Find where the given text appears and provide that cell's center as [X, Y] coordinate. 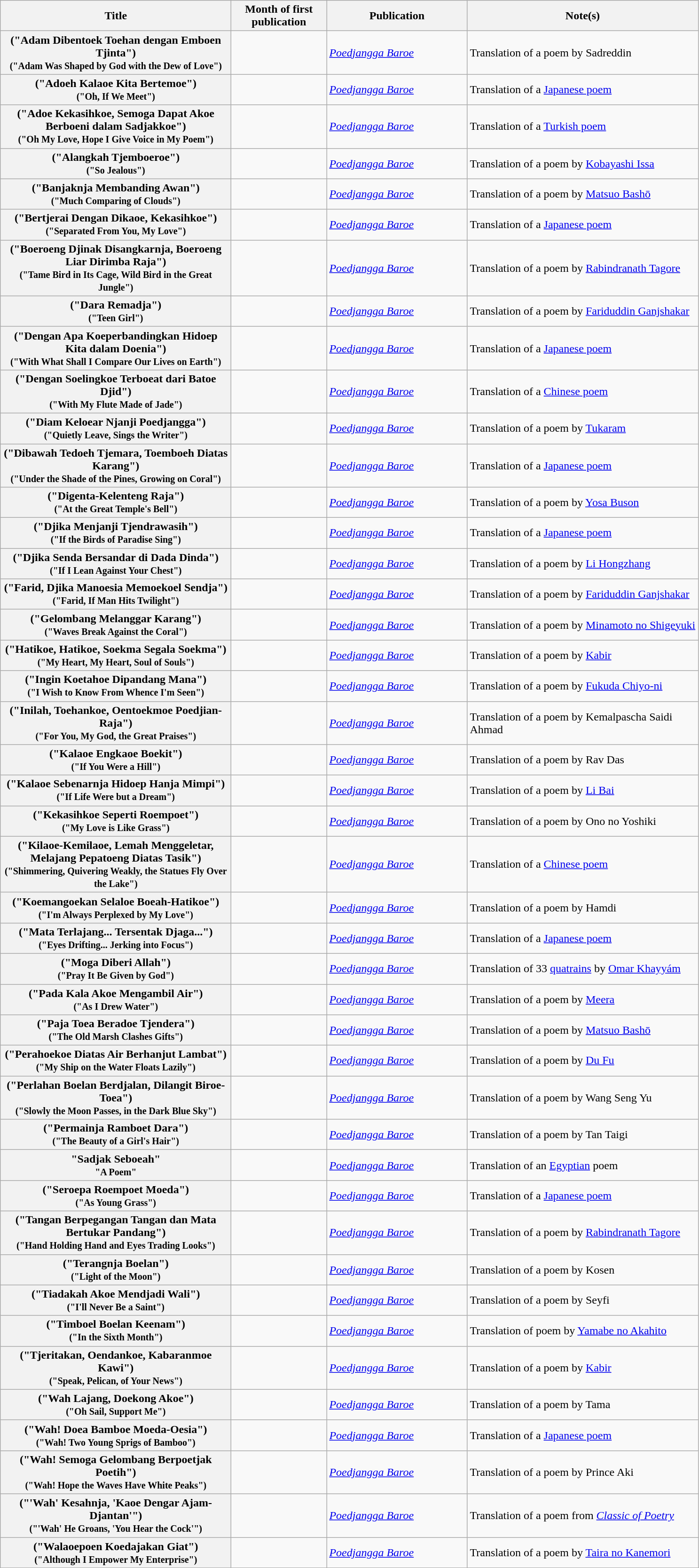
Translation of a poem by Rav Das [583, 760]
("Inilah, Toehankoe, Oentoekmoe Poedjian-Raja")("For You, My God, the Great Praises") [116, 723]
("Perlahan Boelan Berdjalan, Dilangit Biroe-Toea")("Slowly the Moon Passes, in the Dark Blue Sky") [116, 1098]
("Adoeh Kalaoe Kita Bertemoe")("Oh, If We Meet") [116, 89]
("Dara Remadja")("Teen Girl") [116, 311]
("Boeroeng Djinak Disangkarnja, Boeroeng Liar Dirimba Raja")("Tame Bird in Its Cage, Wild Bird in the Great Jungle") [116, 268]
Translation of a poem by Minamoto no Shigeyuki [583, 625]
("'Wah' Kesahnja, 'Kaoe Dengar Ajam-Djantan'")("'Wah' He Groans, 'You Hear the Cock'") [116, 1515]
("Terangnja Boelan")("Light of the Moon") [116, 1270]
("Kalaoe Sebenarnja Hidoep Hanja Mimpi")("If Life Were but a Dream") [116, 790]
Translation of a poem by Li Hongzhang [583, 563]
("Tiadakah Akoe Mendjadi Wali")("I'll Never Be a Saint") [116, 1300]
("Ingin Koetahoe Dipandang Mana")("I Wish to Know From Whence I'm Seen") [116, 686]
("Djika Senda Bersandar di Dada Dinda")("If I Lean Against Your Chest") [116, 563]
("Seroepa Roempoet Moeda")("As Young Grass") [116, 1196]
("Walaoepoen Koedajakan Giat")("Although I Empower My Enterprise") [116, 1552]
("Adoe Kekasihkoe, Semoga Dapat Akoe Berboeni dalam Sadjakkoe")("Oh My Love, Hope I Give Voice in My Poem") [116, 127]
Translation of a poem by Wang Seng Yu [583, 1098]
("Bertjerai Dengan Dikaoe, Kekasihkoe")("Separated From You, My Love") [116, 225]
Month of first publication [279, 16]
Translation of a poem by Fukuda Chiyo-ni [583, 686]
("Banjaknja Membanding Awan")("Much Comparing of Clouds") [116, 194]
("Pada Kala Akoe Mengambil Air")("As I Drew Water") [116, 999]
("Dengan Soelingkoe Terboeat dari Batoe Djid")("With My Flute Made of Jade") [116, 391]
("Moga Diberi Allah")("Pray It Be Given by God") [116, 969]
("Kilaoe-Kemilaoe, Lemah Menggeletar, Melajang Pepatoeng Diatas Tasik")("Shimmering, Quivering Weakly, the Statues Fly Over the Lake") [116, 864]
("Wah! Semoga Gelombang Berpoetjak Poetih")("Wah! Hope the Waves Have White Peaks") [116, 1472]
("Perahoekoe Diatas Air Berhanjut Lambat")("My Ship on the Water Floats Lazily") [116, 1061]
Translation of a poem by Tukaram [583, 428]
Translation of an Egyptian poem [583, 1165]
("Mata Terlajang... Tersentak Djaga...")("Eyes Drifting... Jerking into Focus") [116, 938]
Translation of a poem from Classic of Poetry [583, 1515]
("Alangkah Tjemboeroe")("So Jealous") [116, 164]
("Hatikoe, Hatikoe, Soekma Segala Soekma")("My Heart, My Heart, Soul of Souls") [116, 656]
("Adam Dibentoek Toehan dengan Emboen Tjinta")("Adam Was Shaped by God with the Dew of Love") [116, 53]
("Tangan Berpegangan Tangan dan Mata Bertukar Pandang")("Hand Holding Hand and Eyes Trading Looks") [116, 1233]
("Kalaoe Engkaoe Boekit")("If You Were a Hill") [116, 760]
Translation of a poem by Kosen [583, 1270]
Translation of a poem by Seyfi [583, 1300]
("Wah! Doea Bamboe Moeda-Oesia")("Wah! Two Young Sprigs of Bamboo") [116, 1435]
"Sadjak Seboeah""A Poem" [116, 1165]
Publication [397, 16]
("Dengan Apa Koeperbandingkan Hidoep Kita dalam Doenia")("With What Shall I Compare Our Lives on Earth") [116, 348]
("Paja Toea Beradoe Tjendera")("The Old Marsh Clashes Gifts") [116, 1030]
Title [116, 16]
Translation of 33 quatrains by Omar Khayyám [583, 969]
Translation of a Turkish poem [583, 127]
("Permainja Ramboet Dara")("The Beauty of a Girl's Hair") [116, 1134]
("Koemangoekan Selaloe Boeah-Hatikoe")("I'm Always Perplexed by My Love") [116, 908]
Translation of a poem by Tan Taigi [583, 1134]
Translation of a poem by Li Bai [583, 790]
("Timboel Boelan Keenam")("In the Sixth Month") [116, 1331]
Translation of a poem by Prince Aki [583, 1472]
("Tjeritakan, Oendankoe, Kabaranmoe Kawi")("Speak, Pelican, of Your News") [116, 1368]
Translation of a poem by Du Fu [583, 1061]
("Dibawah Tedoeh Tjemara, Toemboeh Diatas Karang")("Under the Shade of the Pines, Growing on Coral") [116, 466]
("Kekasihkoe Seperti Roempoet")("My Love is Like Grass") [116, 821]
("Farid, Djika Manoesia Memoekoel Sendja")("Farid, If Man Hits Twilight") [116, 594]
("Diam Keloear Njanji Poedjangga")("Quietly Leave, Sings the Writer") [116, 428]
("Djika Menjanji Tjendrawasih")("If the Birds of Paradise Sing") [116, 533]
Translation of a poem by Hamdi [583, 908]
Translation of a poem by Tama [583, 1404]
Translation of a poem by Yosa Buson [583, 502]
Translation of poem by Yamabe no Akahito [583, 1331]
("Wah Lajang, Doekong Akoe")("Oh Sail, Support Me") [116, 1404]
Translation of a poem by Taira no Kanemori [583, 1552]
("Digenta-Kelenteng Raja")("At the Great Temple's Bell") [116, 502]
Translation of a poem by Meera [583, 999]
Translation of a poem by Kobayashi Issa [583, 164]
Translation of a poem by Sadreddin [583, 53]
("Gelombang Melanggar Karang")("Waves Break Against the Coral") [116, 625]
Note(s) [583, 16]
Translation of a poem by Kemalpascha Saidi Ahmad [583, 723]
Translation of a poem by Ono no Yoshiki [583, 821]
